Detect which cell encompasses the target text, then output its [X, Y] center coordinate. 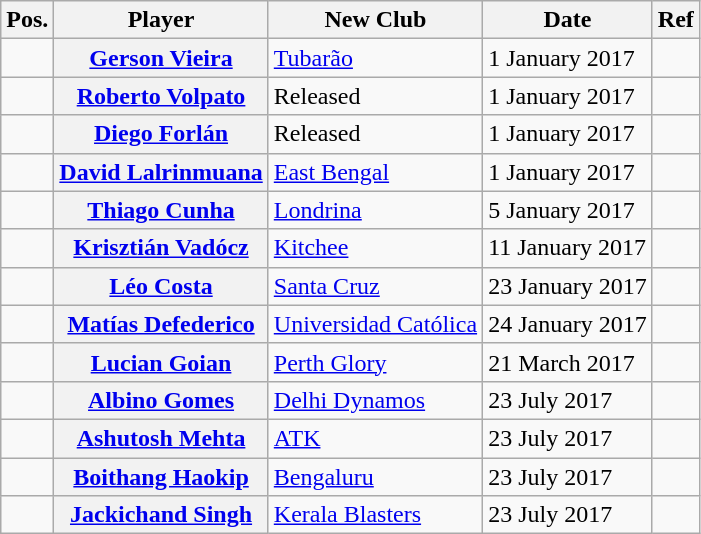
Tubarão [375, 58]
Roberto Volpato [161, 96]
Bengaluru [375, 477]
Krisztián Vadócz [161, 248]
Universidad Católica [375, 324]
Kitchee [375, 248]
24 January 2017 [568, 324]
New Club [375, 20]
Matías Defederico [161, 324]
David Lalrinmuana [161, 172]
Date [568, 20]
Santa Cruz [375, 286]
Albino Gomes [161, 400]
Diego Forlán [161, 134]
Londrina [375, 210]
Ashutosh Mehta [161, 438]
Delhi Dynamos [375, 400]
Thiago Cunha [161, 210]
Boithang Haokip [161, 477]
Lucian Goian [161, 362]
5 January 2017 [568, 210]
Player [161, 20]
Gerson Vieira [161, 58]
21 March 2017 [568, 362]
Ref [676, 20]
Kerala Blasters [375, 515]
East Bengal [375, 172]
11 January 2017 [568, 248]
Perth Glory [375, 362]
ATK [375, 438]
Pos. [28, 20]
Jackichand Singh [161, 515]
Léo Costa [161, 286]
23 January 2017 [568, 286]
